Return the [X, Y] coordinate for the center point of the cell that contains the specified text.  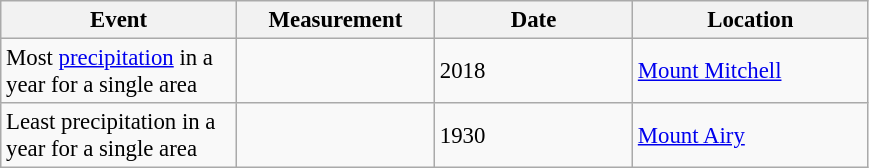
Event [119, 20]
Mount Airy [751, 136]
2018 [533, 72]
Measurement [335, 20]
Least precipitation in a year for a single area [119, 136]
Date [533, 20]
Mount Mitchell [751, 72]
1930 [533, 136]
Most precipitation in a year for a single area [119, 72]
Location [751, 20]
